Locate the cell with the specified text and output its (X, Y) center coordinate. 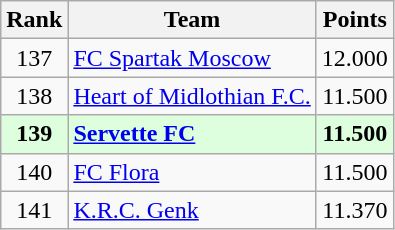
138 (34, 96)
FC Spartak Moscow (192, 58)
12.000 (354, 58)
137 (34, 58)
FC Flora (192, 172)
140 (34, 172)
Heart of Midlothian F.C. (192, 96)
Rank (34, 20)
Points (354, 20)
Servette FC (192, 134)
141 (34, 210)
11.370 (354, 210)
K.R.C. Genk (192, 210)
Team (192, 20)
139 (34, 134)
